Detect which cell encompasses the target text, then output its (x, y) center coordinate. 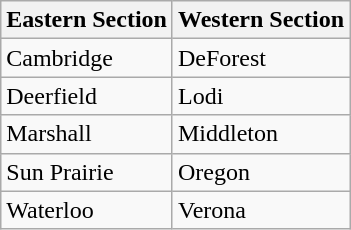
Oregon (260, 172)
Deerfield (87, 96)
DeForest (260, 58)
Sun Prairie (87, 172)
Marshall (87, 134)
Lodi (260, 96)
Middleton (260, 134)
Cambridge (87, 58)
Eastern Section (87, 20)
Waterloo (87, 210)
Verona (260, 210)
Western Section (260, 20)
